Identify which cell holds the provided text, then report its [x, y] central coordinate. 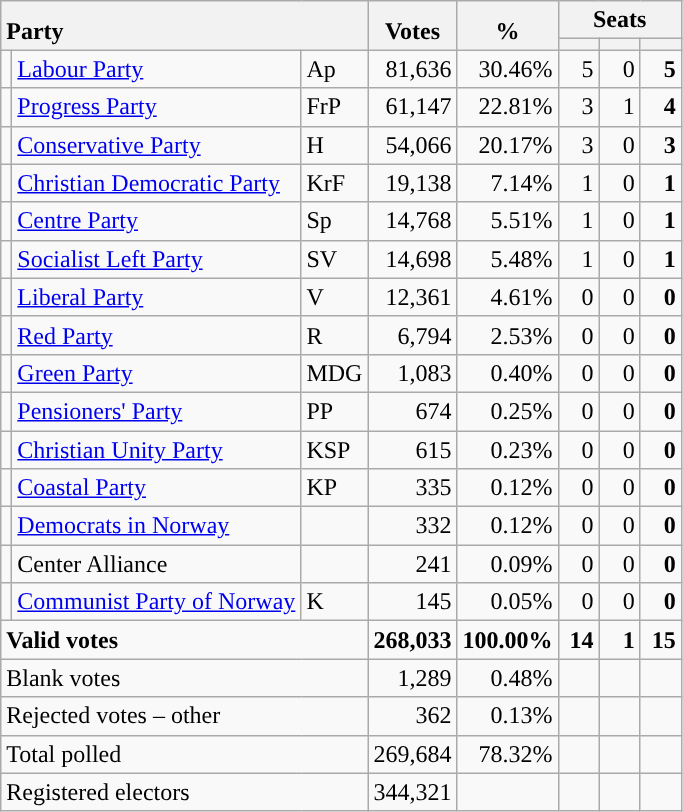
Progress Party [156, 107]
54,066 [412, 145]
K [334, 602]
344,321 [412, 792]
5.48% [508, 259]
H [334, 145]
Red Party [156, 335]
Labour Party [156, 69]
674 [412, 411]
335 [412, 488]
2.53% [508, 335]
14,768 [412, 221]
0.05% [508, 602]
Registered electors [184, 792]
14 [578, 640]
15 [660, 640]
PP [334, 411]
78.32% [508, 754]
Liberal Party [156, 297]
100.00% [508, 640]
KrF [334, 183]
0.13% [508, 716]
30.46% [508, 69]
14,698 [412, 259]
269,684 [412, 754]
V [334, 297]
145 [412, 602]
Centre Party [156, 221]
332 [412, 526]
Seats [620, 20]
Rejected votes – other [184, 716]
Green Party [156, 373]
Ap [334, 69]
241 [412, 564]
Democrats in Norway [156, 526]
Total polled [184, 754]
Christian Democratic Party [156, 183]
81,636 [412, 69]
615 [412, 449]
0.40% [508, 373]
KP [334, 488]
Pensioners' Party [156, 411]
268,033 [412, 640]
Conservative Party [156, 145]
61,147 [412, 107]
FrP [334, 107]
7.14% [508, 183]
4 [660, 107]
Sp [334, 221]
0.48% [508, 678]
22.81% [508, 107]
1,083 [412, 373]
5.51% [508, 221]
Communist Party of Norway [156, 602]
Votes [412, 26]
19,138 [412, 183]
0.23% [508, 449]
0.09% [508, 564]
Blank votes [184, 678]
20.17% [508, 145]
Socialist Left Party [156, 259]
Christian Unity Party [156, 449]
12,361 [412, 297]
Valid votes [184, 640]
Party [184, 26]
0.25% [508, 411]
1,289 [412, 678]
4.61% [508, 297]
% [508, 26]
Coastal Party [156, 488]
362 [412, 716]
Center Alliance [156, 564]
MDG [334, 373]
KSP [334, 449]
R [334, 335]
6,794 [412, 335]
SV [334, 259]
